Scan for the cell matching the given text and deliver its [x, y] coordinate at center. 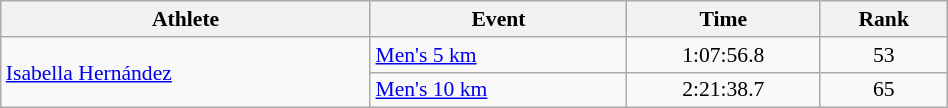
Men's 10 km [498, 90]
Rank [884, 19]
1:07:56.8 [723, 55]
Men's 5 km [498, 55]
53 [884, 55]
Isabella Hernández [186, 72]
Athlete [186, 19]
2:21:38.7 [723, 90]
65 [884, 90]
Time [723, 19]
Event [498, 19]
